Return the [X, Y] coordinate for the center point of the cell that contains the specified text.  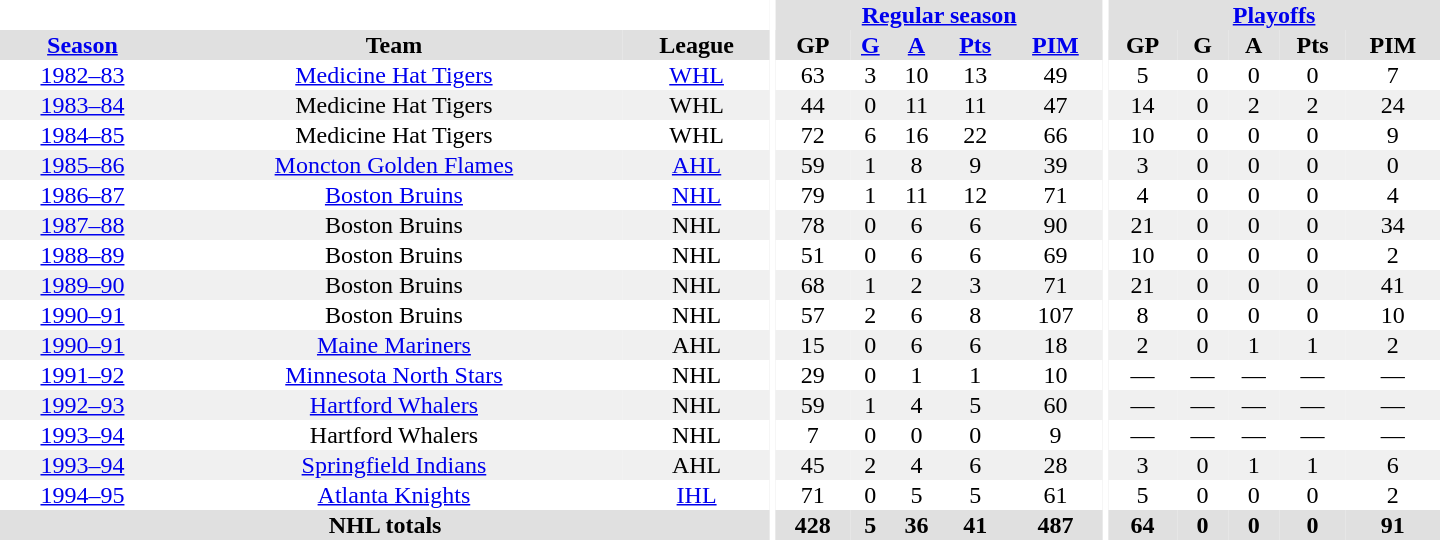
66 [1055, 135]
51 [813, 255]
107 [1055, 315]
1986–87 [82, 195]
Moncton Golden Flames [394, 165]
90 [1055, 225]
1987–88 [82, 225]
Minnesota North Stars [394, 375]
36 [916, 525]
12 [975, 195]
Season [82, 45]
13 [975, 75]
Springfield Indians [394, 465]
1988–89 [82, 255]
15 [813, 345]
League [696, 45]
Atlanta Knights [394, 495]
NHL totals [385, 525]
44 [813, 105]
Regular season [940, 15]
60 [1055, 405]
68 [813, 285]
91 [1393, 525]
79 [813, 195]
34 [1393, 225]
IHL [696, 495]
28 [1055, 465]
64 [1142, 525]
1985–86 [82, 165]
Maine Mariners [394, 345]
57 [813, 315]
16 [916, 135]
1989–90 [82, 285]
Playoffs [1274, 15]
45 [813, 465]
22 [975, 135]
69 [1055, 255]
1984–85 [82, 135]
18 [1055, 345]
29 [813, 375]
1994–95 [82, 495]
1991–92 [82, 375]
47 [1055, 105]
78 [813, 225]
14 [1142, 105]
39 [1055, 165]
63 [813, 75]
61 [1055, 495]
24 [1393, 105]
49 [1055, 75]
1982–83 [82, 75]
1983–84 [82, 105]
487 [1055, 525]
1992–93 [82, 405]
72 [813, 135]
Team [394, 45]
428 [813, 525]
